Scan for the cell matching the given text and deliver its (X, Y) coordinate at center. 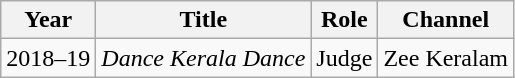
Zee Keralam (446, 58)
Year (48, 20)
Title (204, 20)
Dance Kerala Dance (204, 58)
2018–19 (48, 58)
Role (344, 20)
Judge (344, 58)
Channel (446, 20)
